For the text-containing cell, return its midpoint in [X, Y] coordinate format. 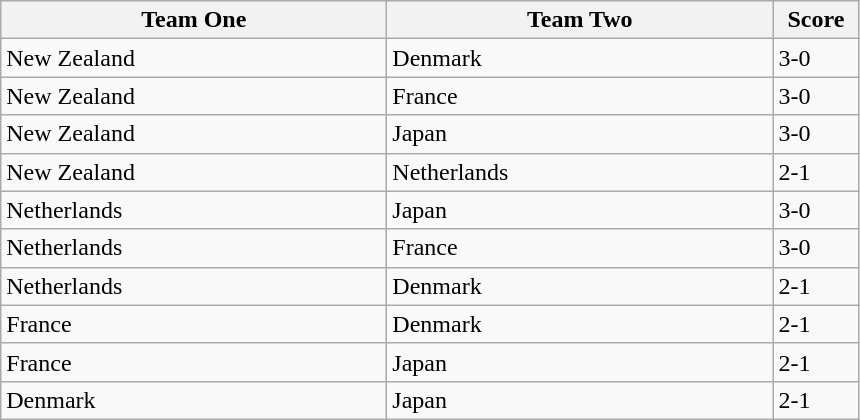
Score [816, 20]
Team Two [580, 20]
Team One [194, 20]
